Extract the (x, y) coordinate from the center of the cell holding the provided text.  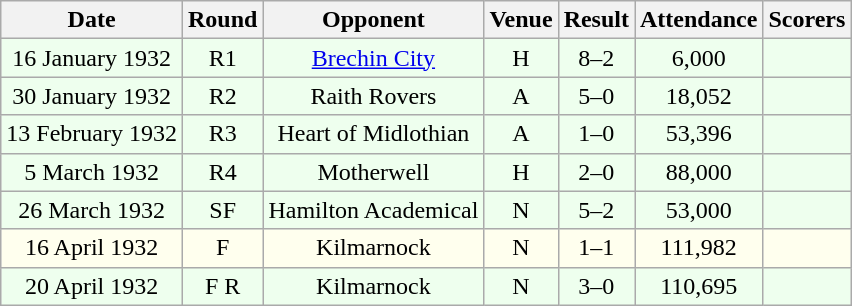
Attendance (698, 20)
Motherwell (374, 172)
SF (222, 210)
Brechin City (374, 58)
53,000 (698, 210)
1–1 (596, 248)
5–2 (596, 210)
R4 (222, 172)
F (222, 248)
111,982 (698, 248)
Round (222, 20)
Raith Rovers (374, 96)
R3 (222, 134)
110,695 (698, 286)
Result (596, 20)
3–0 (596, 286)
16 January 1932 (92, 58)
Venue (521, 20)
Hamilton Academical (374, 210)
R1 (222, 58)
5 March 1932 (92, 172)
6,000 (698, 58)
20 April 1932 (92, 286)
13 February 1932 (92, 134)
Heart of Midlothian (374, 134)
30 January 1932 (92, 96)
2–0 (596, 172)
18,052 (698, 96)
F R (222, 286)
16 April 1932 (92, 248)
53,396 (698, 134)
Opponent (374, 20)
5–0 (596, 96)
88,000 (698, 172)
Scorers (807, 20)
8–2 (596, 58)
1–0 (596, 134)
26 March 1932 (92, 210)
Date (92, 20)
R2 (222, 96)
